Extract the (x, y) coordinate from the center of the cell holding the provided text.  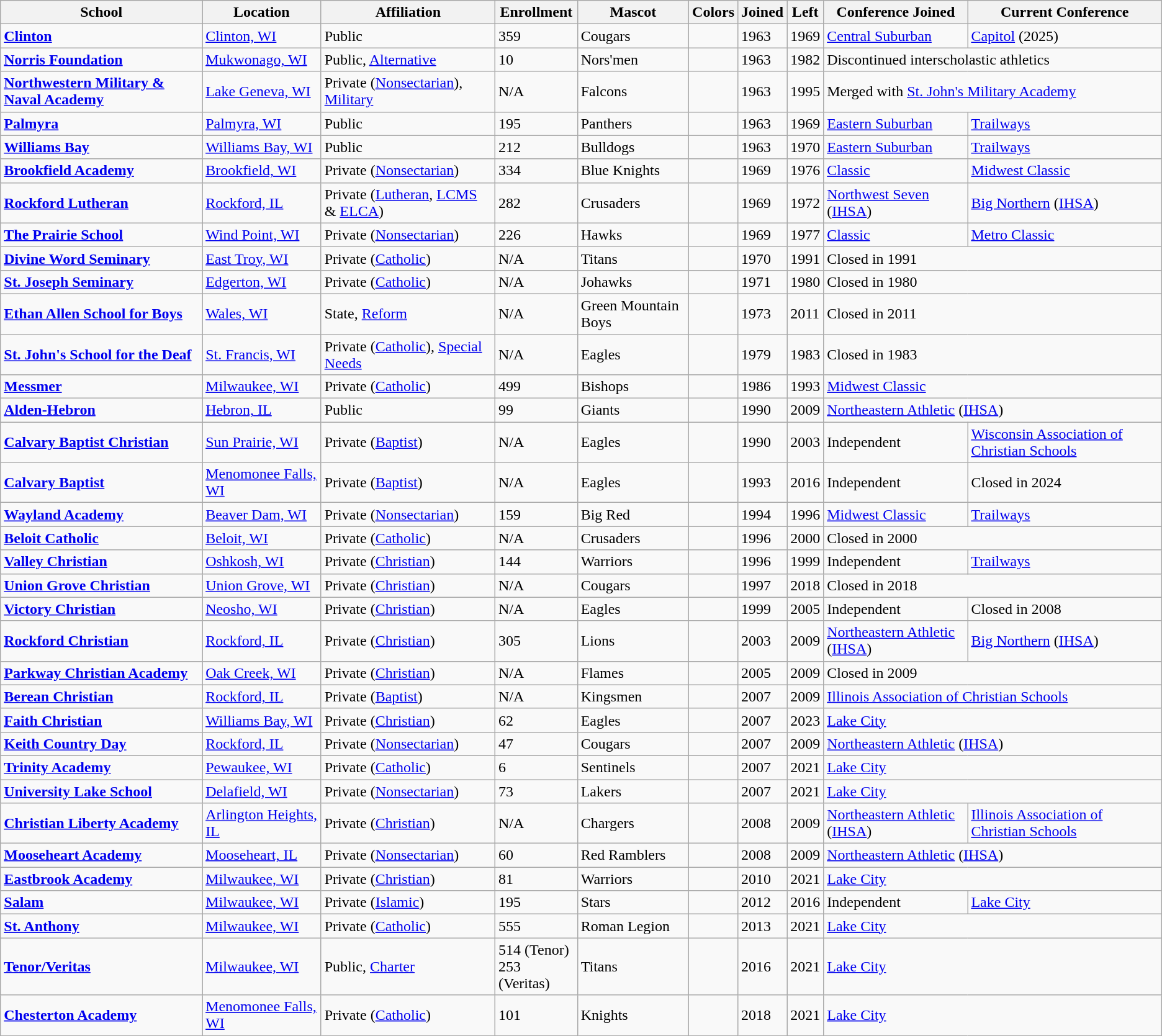
1986 (762, 387)
Brookfield Academy (102, 171)
Trinity Academy (102, 767)
Knights (633, 1016)
2023 (806, 720)
Bishops (633, 387)
Location (262, 12)
Beloit Catholic (102, 538)
1980 (806, 282)
Bulldogs (633, 147)
Palmyra (102, 124)
1983 (806, 354)
212 (536, 147)
Private (Islamic) (408, 903)
Big Red (633, 515)
Victory Christian (102, 609)
1991 (806, 258)
159 (536, 515)
Beaver Dam, WI (262, 515)
Palmyra, WI (262, 124)
Mascot (633, 12)
2000 (806, 538)
Rockford Christian (102, 641)
Left (806, 12)
Capitol (2025) (1065, 36)
Johawks (633, 282)
Wales, WI (262, 314)
Colors (714, 12)
Eastbrook Academy (102, 879)
Chesterton Academy (102, 1016)
1971 (762, 282)
School (102, 12)
99 (536, 410)
Oshkosh, WI (262, 562)
Closed in 2008 (1065, 609)
Arlington Heights, IL (262, 823)
47 (536, 744)
2012 (762, 903)
Stars (633, 903)
2011 (806, 314)
Edgerton, WI (262, 282)
Brookfield, WI (262, 171)
1982 (806, 60)
University Lake School (102, 791)
Kingsmen (633, 696)
Alden-Hebron (102, 410)
144 (536, 562)
St. Francis, WI (262, 354)
Blue Knights (633, 171)
Beloit, WI (262, 538)
101 (536, 1016)
1995 (806, 92)
Panthers (633, 124)
Mooseheart Academy (102, 855)
Clinton (102, 36)
Roman Legion (633, 926)
Discontinued interscholastic athletics (993, 60)
Christian Liberty Academy (102, 823)
359 (536, 36)
Closed in 2024 (1065, 483)
1997 (762, 585)
Private (Catholic), Special Needs (408, 354)
Mooseheart, IL (262, 855)
555 (536, 926)
Lions (633, 641)
1994 (762, 515)
Northwestern Military & Naval Academy (102, 92)
282 (536, 202)
226 (536, 235)
Hawks (633, 235)
Affiliation (408, 12)
1976 (806, 171)
The Prairie School (102, 235)
Salam (102, 903)
2013 (762, 926)
Valley Christian (102, 562)
60 (536, 855)
Williams Bay (102, 147)
1977 (806, 235)
81 (536, 879)
Joined (762, 12)
Lake Geneva, WI (262, 92)
Public, Charter (408, 966)
334 (536, 171)
Oak Creek, WI (262, 673)
Mukwonago, WI (262, 60)
Messmer (102, 387)
Hebron, IL (262, 410)
Delafield, WI (262, 791)
Keith Country Day (102, 744)
73 (536, 791)
1979 (762, 354)
Wayland Academy (102, 515)
St. John's School for the Deaf (102, 354)
Closed in 2009 (993, 673)
Conference Joined (896, 12)
St. Joseph Seminary (102, 282)
Norris Foundation (102, 60)
Neosho, WI (262, 609)
Pewaukee, WI (262, 767)
Calvary Baptist (102, 483)
305 (536, 641)
Wind Point, WI (262, 235)
Private (Lutheran, LCMS & ELCA) (408, 202)
Closed in 2018 (993, 585)
East Troy, WI (262, 258)
Closed in 1980 (993, 282)
Lakers (633, 791)
Current Conference (1065, 12)
Merged with St. John's Military Academy (993, 92)
Flames (633, 673)
Wisconsin Association of Christian Schools (1065, 442)
Closed in 1991 (993, 258)
Faith Christian (102, 720)
Nors'men (633, 60)
Central Suburban (896, 36)
10 (536, 60)
Ethan Allen School for Boys (102, 314)
499 (536, 387)
Falcons (633, 92)
Sun Prairie, WI (262, 442)
Public, Alternative (408, 60)
Red Ramblers (633, 855)
Sentinels (633, 767)
2010 (762, 879)
Enrollment (536, 12)
Green Mountain Boys (633, 314)
Berean Christian (102, 696)
Clinton, WI (262, 36)
Private (Nonsectarian), Military (408, 92)
Parkway Christian Academy (102, 673)
Closed in 2011 (993, 314)
62 (536, 720)
Chargers (633, 823)
1972 (806, 202)
514 (Tenor)253 (Veritas) (536, 966)
Union Grove Christian (102, 585)
Giants (633, 410)
Northwest Seven (IHSA) (896, 202)
6 (536, 767)
Rockford Lutheran (102, 202)
Union Grove, WI (262, 585)
Closed in 2000 (993, 538)
St. Anthony (102, 926)
Tenor/Veritas (102, 966)
Divine Word Seminary (102, 258)
State, Reform (408, 314)
1973 (762, 314)
Closed in 1983 (993, 354)
Metro Classic (1065, 235)
Calvary Baptist Christian (102, 442)
